Find where the given text appears and provide that cell's center as [X, Y] coordinate. 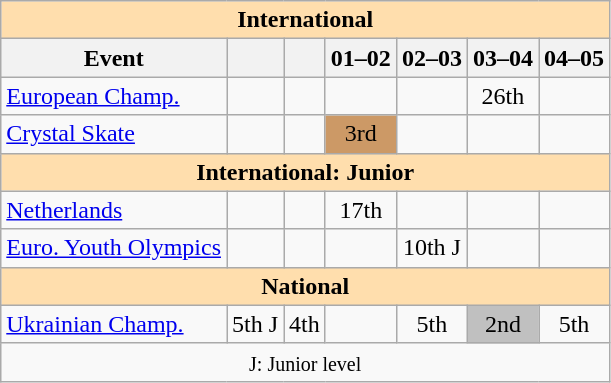
4th [305, 324]
Crystal Skate [114, 134]
International [306, 20]
26th [502, 96]
2nd [502, 324]
Euro. Youth Olympics [114, 248]
04–05 [574, 58]
01–02 [360, 58]
National [306, 286]
International: Junior [306, 172]
Ukrainian Champ. [114, 324]
J: Junior level [306, 362]
Event [114, 58]
European Champ. [114, 96]
3rd [360, 134]
Netherlands [114, 210]
03–04 [502, 58]
5th J [254, 324]
02–03 [432, 58]
17th [360, 210]
10th J [432, 248]
